Determine the (X, Y) coordinate at the center of the cell enclosing the given text.  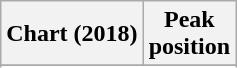
Peak position (189, 34)
Chart (2018) (72, 34)
